Find where the given text appears and provide that cell's center as (X, Y) coordinate. 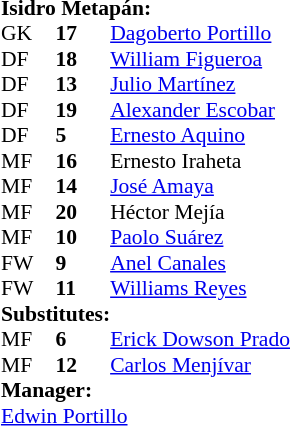
11 (84, 289)
GK (28, 33)
Anel Canales (200, 263)
Dagoberto Portillo (200, 33)
Carlos Menjívar (200, 365)
José Amaya (200, 187)
17 (84, 33)
William Figueroa (200, 59)
9 (84, 263)
Manager: (146, 391)
20 (84, 212)
Erick Dowson Prado (200, 339)
Alexander Escobar (200, 110)
14 (84, 187)
16 (84, 161)
10 (84, 237)
13 (84, 85)
Williams Reyes (200, 289)
Julio Martínez (200, 85)
12 (84, 365)
Ernesto Iraheta (200, 161)
19 (84, 110)
Paolo Suárez (200, 237)
Substitutes: (56, 314)
Héctor Mejía (200, 212)
18 (84, 59)
Ernesto Aquino (200, 135)
5 (84, 135)
6 (84, 339)
